Detect which cell encompasses the target text, then output its (x, y) center coordinate. 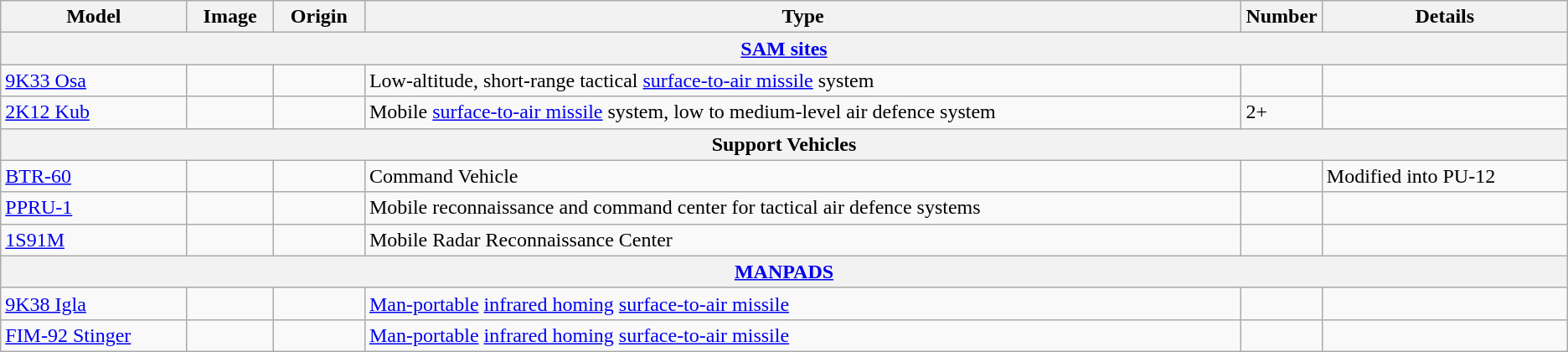
MANPADS (784, 272)
Model (94, 17)
Mobile reconnaissance and command center for tactical air defence systems (802, 208)
Image (230, 17)
1S91M (94, 240)
Number (1282, 17)
9K33 Osa (94, 80)
9K38 Igla (94, 303)
Type (802, 17)
2+ (1282, 112)
Low-altitude, short-range tactical surface-to-air missile system (802, 80)
Modified into PU-12 (1444, 176)
Support Vehicles (784, 144)
2K12 Kub (94, 112)
SAM sites (784, 49)
PPRU-1 (94, 208)
Mobile surface-to-air missile system, low to medium-level air defence system (802, 112)
FIM-92 Stinger (94, 335)
Details (1444, 17)
Origin (318, 17)
BTR-60 (94, 176)
Command Vehicle (802, 176)
Mobile Radar Reconnaissance Center (802, 240)
